Output the (X, Y) coordinate of the center of the cell containing the given text.  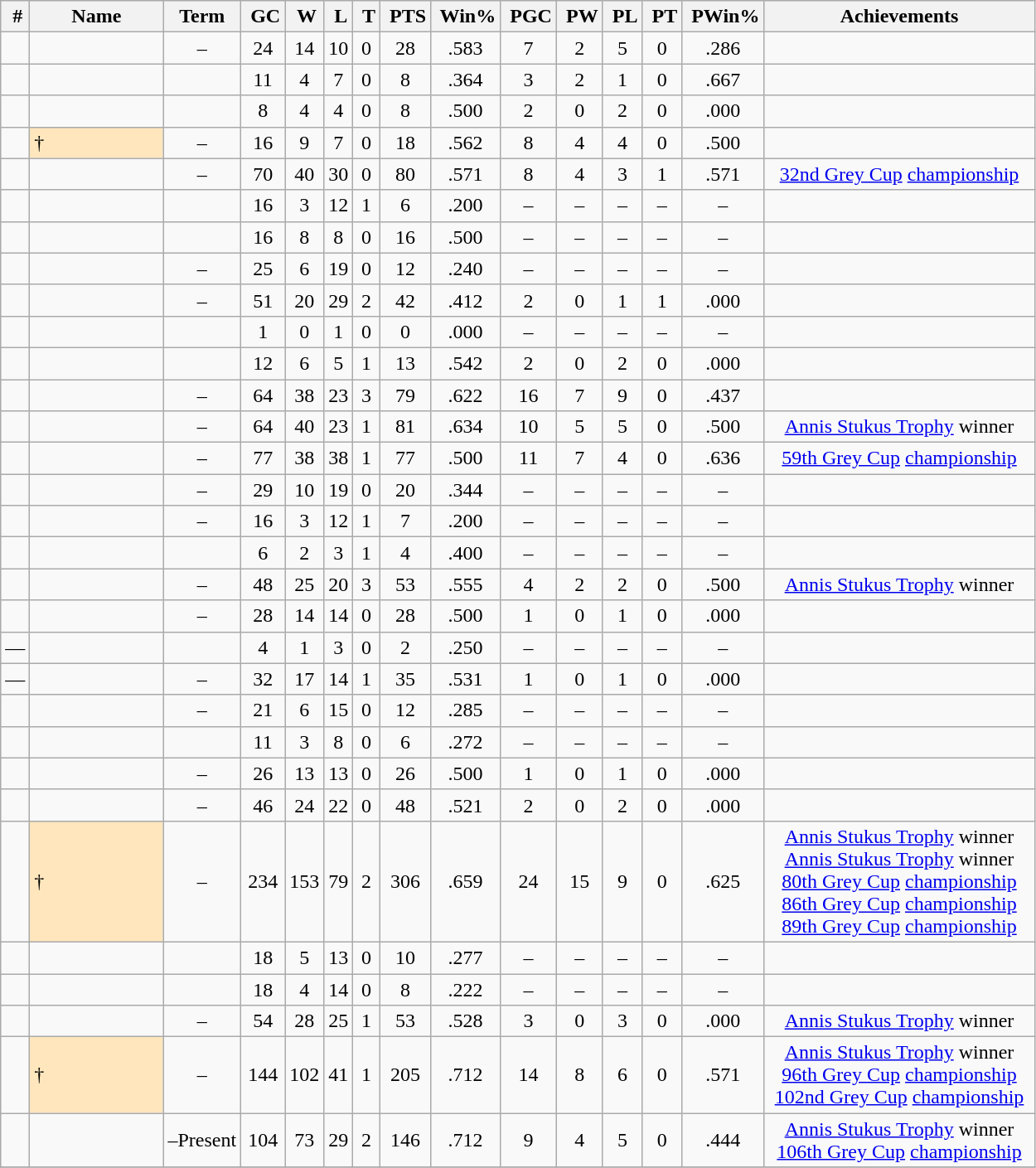
–Present (202, 1141)
54 (264, 1021)
.437 (723, 395)
.542 (466, 363)
.250 (466, 647)
PW (579, 17)
# (15, 17)
102 (305, 1075)
46 (264, 805)
.400 (466, 553)
.272 (466, 742)
234 (264, 881)
PGC (529, 17)
35 (404, 679)
42 (404, 300)
PT (662, 17)
.562 (466, 143)
PWin% (723, 17)
Achievements (899, 17)
306 (404, 881)
51 (264, 300)
.521 (466, 805)
Name (96, 17)
Annis Stukus Trophy winner96th Grey Cup championship102nd Grey Cup championship (899, 1075)
.636 (723, 458)
.555 (466, 584)
81 (404, 427)
22 (338, 805)
.583 (466, 48)
GC (264, 17)
32nd Grey Cup championship (899, 174)
30 (338, 174)
W (305, 17)
73 (305, 1141)
.634 (466, 427)
Annis Stukus Trophy winner Annis Stukus Trophy winner80th Grey Cup championship86th Grey Cup championship89th Grey Cup championship (899, 881)
.659 (466, 881)
104 (264, 1141)
70 (264, 174)
.286 (723, 48)
.240 (466, 269)
.528 (466, 1021)
.444 (723, 1141)
153 (305, 881)
Annis Stukus Trophy winner106th Grey Cup championship (899, 1141)
.277 (466, 957)
205 (404, 1075)
144 (264, 1075)
.667 (723, 80)
.285 (466, 710)
.531 (466, 679)
PTS (404, 17)
80 (404, 174)
.364 (466, 80)
.222 (466, 989)
Win% (466, 17)
PL (622, 17)
L (338, 17)
T (366, 17)
Term (202, 17)
59th Grey Cup championship (899, 458)
32 (264, 679)
.344 (466, 490)
.625 (723, 881)
41 (338, 1075)
.622 (466, 395)
17 (305, 679)
.412 (466, 300)
146 (404, 1141)
21 (264, 710)
